Scan for the cell matching the given text and deliver its (X, Y) coordinate at center. 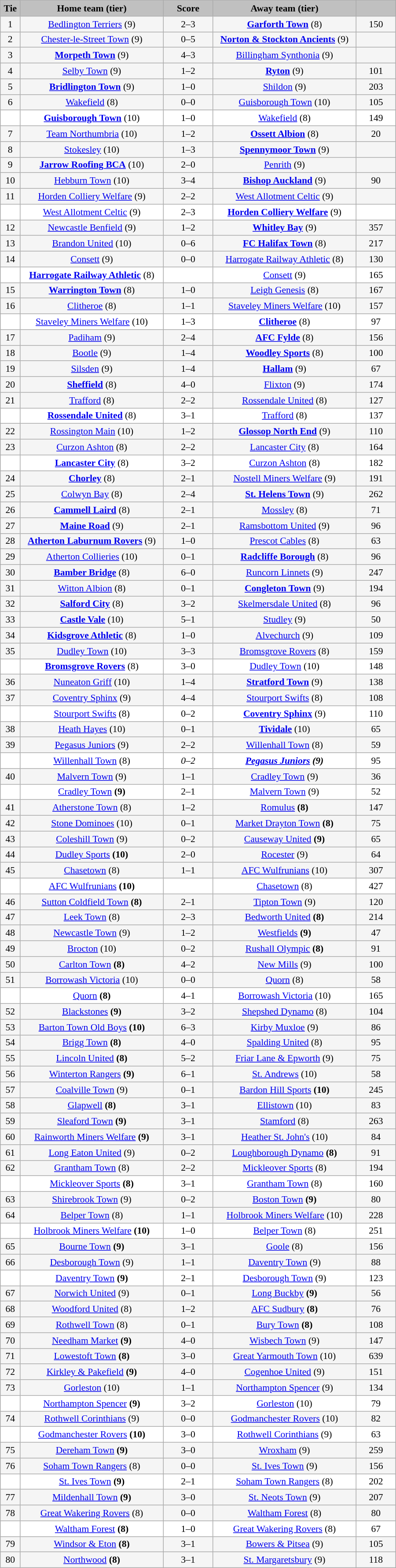
30 (11, 573)
54 (11, 1043)
14 (11, 259)
101 (376, 71)
Long Eaton United (9) (92, 1153)
Atherton Laburnum Rovers (9) (92, 541)
Kidsgrove Athletic (8) (92, 635)
262 (376, 495)
57 (11, 1090)
164 (376, 447)
27 (11, 526)
97 (376, 322)
Bury Town (8) (285, 1325)
Team Northumbria (10) (92, 134)
38 (11, 729)
Bootle (9) (92, 353)
3–3 (188, 651)
6–1 (188, 1074)
St. Andrews (10) (285, 1074)
Blackstones (9) (92, 1011)
Market Drayton Town (8) (285, 824)
217 (376, 244)
33 (11, 620)
6–3 (188, 1027)
7 (11, 134)
104 (376, 1011)
Hebburn Town (10) (92, 181)
35 (11, 651)
245 (376, 1090)
72 (11, 1372)
Bowers & Pitsea (9) (285, 1544)
4–3 (188, 55)
13 (11, 244)
32 (11, 604)
4–4 (188, 698)
Stone Dominoes (10) (92, 824)
28 (11, 541)
Shildon (9) (285, 87)
Chester-le-Street Town (9) (92, 40)
40 (11, 777)
77 (11, 1498)
21 (11, 400)
82 (376, 1419)
St. Helens Town (9) (285, 495)
160 (376, 1184)
Ryton (9) (285, 71)
Stamford (8) (285, 1121)
Brocton (10) (92, 949)
Home team (tier) (92, 8)
Glapwell (8) (92, 1106)
Shirebrook Town (9) (92, 1200)
24 (11, 479)
Witton Albion (8) (92, 588)
Tividale (10) (285, 729)
Coleshill Town (9) (92, 839)
191 (376, 479)
Long Buckby (9) (285, 1293)
182 (376, 463)
Leek Town (8) (92, 917)
Mossley (8) (285, 510)
68 (11, 1309)
Nostell Miners Welfare (9) (285, 479)
4–2 (188, 964)
26 (11, 510)
84 (376, 1137)
Kirby Muxloe (9) (285, 1027)
22 (11, 432)
53 (11, 1027)
2 (11, 40)
Chorley (8) (92, 479)
62 (11, 1168)
Carlton Town (8) (92, 964)
Spalding United (8) (285, 1043)
Stratford Town (9) (285, 682)
Score (188, 8)
17 (11, 337)
Nuneaton Griff (10) (92, 682)
78 (11, 1513)
Leigh Genesis (8) (285, 290)
5 (11, 87)
16 (11, 306)
Rothwell Town (8) (92, 1325)
18 (11, 353)
Cammell Laird (8) (92, 510)
167 (376, 290)
Rossington Main (10) (92, 432)
74 (11, 1419)
Windsor & Eton (8) (92, 1544)
23 (11, 447)
228 (376, 1215)
Radcliffe Borough (8) (285, 557)
St. Neots Town (9) (285, 1498)
214 (376, 917)
Rainworth Miners Welfare (9) (92, 1137)
148 (376, 667)
118 (376, 1560)
70 (11, 1341)
45 (11, 871)
8 (11, 150)
Bardon Hill Sports (10) (285, 1090)
Rushall Olympic (8) (285, 949)
66 (11, 1262)
New Mills (9) (285, 964)
Garforth Town (8) (285, 24)
Cogenhoe United (9) (285, 1372)
123 (376, 1278)
427 (376, 886)
Whitley Bay (9) (285, 228)
15 (11, 290)
Runcorn Linnets (9) (285, 573)
Selby Town (9) (92, 71)
49 (11, 949)
263 (376, 1121)
Castle Vale (10) (92, 620)
Woodley Sports (8) (285, 353)
137 (376, 416)
207 (376, 1498)
Mildenhall Town (9) (92, 1498)
25 (11, 495)
150 (376, 24)
0–6 (188, 244)
Wisbech Town (9) (285, 1341)
4–1 (188, 996)
Ellistown (10) (285, 1106)
42 (11, 824)
51 (11, 980)
Sutton Coldfield Town (8) (92, 902)
Bridlington Town (9) (92, 87)
86 (376, 1027)
Barton Town Old Boys (10) (92, 1027)
AFC Sudbury (8) (285, 1309)
3 (11, 55)
Bedlington Terriers (9) (92, 24)
Heather St. John's (10) (285, 1137)
Glossop North End (9) (285, 432)
Padiham (9) (92, 337)
6 (11, 103)
Coalville Town (9) (92, 1090)
31 (11, 588)
Causeway United (9) (285, 839)
Romulus (8) (285, 808)
3–4 (188, 181)
Tie (11, 8)
Tipton Town (9) (285, 902)
Shepshed Dynamo (8) (285, 1011)
44 (11, 855)
Warrington Town (8) (92, 290)
Woodford United (8) (92, 1309)
109 (376, 635)
259 (376, 1451)
Silsden (9) (92, 369)
34 (11, 635)
4 (11, 71)
120 (376, 902)
149 (376, 118)
202 (376, 1482)
Dudley Sports (10) (92, 855)
55 (11, 1059)
Brandon United (10) (92, 244)
Atherton Collieries (10) (92, 557)
Boston Town (9) (285, 1200)
Sheffield (8) (92, 385)
Northwood (8) (92, 1560)
130 (376, 259)
Loughborough Dynamo (8) (285, 1153)
159 (376, 651)
19 (11, 369)
37 (11, 698)
Maine Road (9) (92, 526)
9 (11, 165)
St. Margaretsbury (9) (285, 1560)
Jarrow Roofing BCA (10) (92, 165)
Ramsbottom United (9) (285, 526)
90 (376, 181)
Great Yarmouth Town (10) (285, 1356)
Brigg Town (8) (92, 1043)
Prescot Cables (8) (285, 541)
Bourne Town (9) (92, 1247)
Bamber Bridge (8) (92, 573)
Sleaford Town (9) (92, 1121)
Kirkley & Pakefield (9) (92, 1372)
134 (376, 1388)
Norwich United (9) (92, 1293)
Hallam (9) (285, 369)
Lowestoft Town (8) (92, 1356)
Morpeth Town (9) (92, 55)
Ossett Albion (8) (285, 134)
46 (11, 902)
Friar Lane & Epworth (9) (285, 1059)
41 (11, 808)
Wroxham (9) (285, 1451)
Heath Hayes (10) (92, 729)
29 (11, 557)
Stokesley (10) (92, 150)
Congleton Town (9) (285, 588)
138 (376, 682)
Billingham Synthonia (9) (285, 55)
247 (376, 573)
357 (376, 228)
174 (376, 385)
88 (376, 1262)
Atherstone Town (8) (92, 808)
251 (376, 1231)
69 (11, 1325)
Rocester (9) (285, 855)
Bishop Auckland (9) (285, 181)
10 (11, 181)
FC Halifax Town (8) (285, 244)
151 (376, 1372)
12 (11, 228)
Flixton (9) (285, 385)
6–0 (188, 573)
Colwyn Bay (8) (92, 495)
Studley (9) (285, 620)
Winterton Rangers (9) (92, 1074)
Bedworth United (8) (285, 917)
Needham Market (9) (92, 1341)
39 (11, 745)
73 (11, 1388)
Penrith (9) (285, 165)
AFC Fylde (8) (285, 337)
Skelmersdale United (8) (285, 604)
Norton & Stockton Ancients (9) (285, 40)
48 (11, 933)
43 (11, 839)
5–1 (188, 620)
157 (376, 306)
Spennymoor Town (9) (285, 150)
11 (11, 197)
Salford City (8) (92, 604)
83 (376, 1106)
Westfields (9) (285, 933)
Away team (tier) (285, 8)
307 (376, 871)
Newcastle Town (9) (92, 933)
61 (11, 1153)
Lincoln United (8) (92, 1059)
Newcastle Benfield (9) (92, 228)
Goole (8) (285, 1247)
5–2 (188, 1059)
60 (11, 1137)
203 (376, 87)
639 (376, 1356)
1 (11, 24)
0–5 (188, 40)
Alvechurch (9) (285, 635)
Dereham Town (9) (92, 1451)
127 (376, 400)
